Search for the cell housing the specified text and yield its (X, Y) center coordinate. 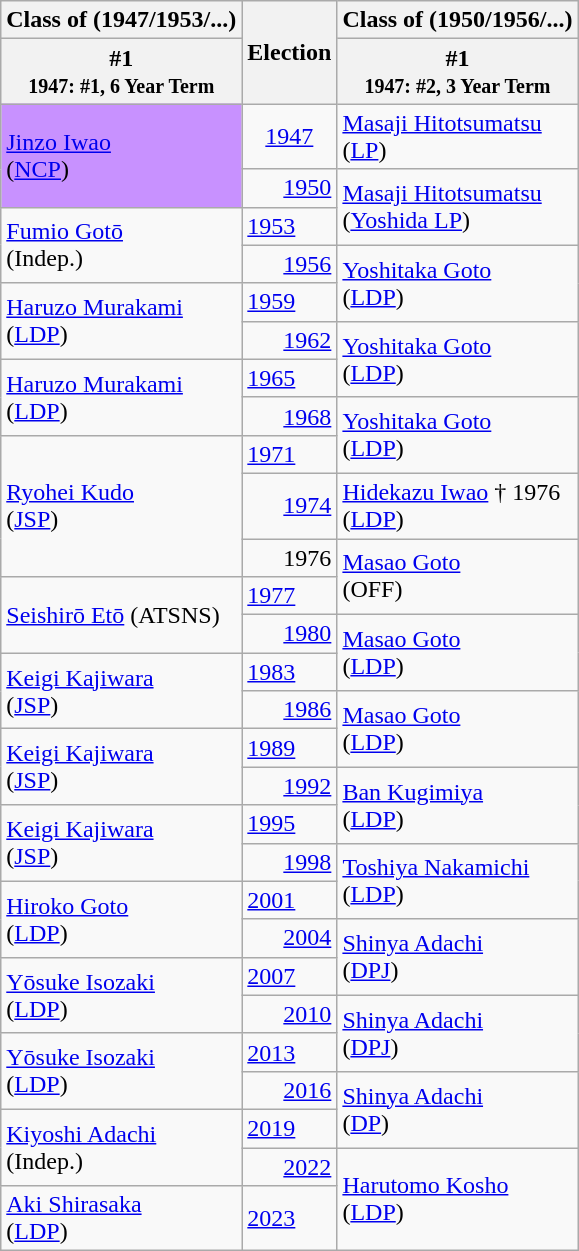
2019 (290, 1128)
2004 (290, 938)
Election (290, 52)
Toshiya Nakamichi(LDP) (458, 881)
1962 (290, 340)
Ryohei Kudo(JSP) (122, 506)
Class of (1947/1953/...) (122, 20)
#11947: #2, 3 Year Term (458, 72)
Shinya Adachi(DP) (458, 1109)
1976 (290, 557)
1995 (290, 824)
Seishirō Etō (ATSNS) (122, 615)
1989 (290, 748)
Masaji Hitotsumatsu(LP) (458, 136)
1968 (290, 416)
#11947: #1, 6 Year Term (122, 72)
1986 (290, 710)
1977 (290, 596)
2016 (290, 1090)
2007 (290, 976)
2022 (290, 1167)
Class of (1950/1956/...) (458, 20)
Hidekazu Iwao † 1976(LDP) (458, 506)
1965 (290, 378)
1971 (290, 454)
1980 (290, 634)
1947 (290, 136)
2023 (290, 1218)
Masaji Hitotsumatsu(Yoshida LP) (458, 207)
Hiroko Goto(LDP) (122, 919)
Masao Goto(OFF) (458, 576)
Kiyoshi Adachi(Indep.) (122, 1147)
1959 (290, 302)
1998 (290, 862)
2013 (290, 1052)
1974 (290, 506)
Fumio Gotō(Indep.) (122, 245)
Aki Shirasaka(LDP) (122, 1218)
Jinzo Iwao(NCP) (122, 156)
Ban Kugimiya(LDP) (458, 805)
1953 (290, 226)
Harutomo Kosho(LDP) (458, 1200)
1983 (290, 672)
2010 (290, 1014)
1950 (290, 188)
2001 (290, 900)
1992 (290, 786)
1956 (290, 264)
